Provide the (x, y) coordinate of the cell's center where the given text is located.  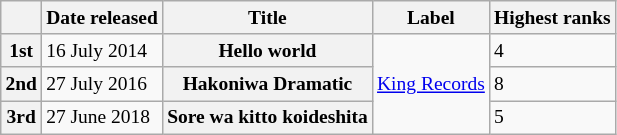
8 (552, 84)
Hakoniwa Dramatic (267, 84)
16 July 2014 (102, 50)
2nd (22, 84)
5 (552, 118)
Label (430, 18)
27 July 2016 (102, 84)
3rd (22, 118)
27 June 2018 (102, 118)
4 (552, 50)
King Records (430, 84)
Date released (102, 18)
Highest ranks (552, 18)
Hello world (267, 50)
Sore wa kitto koideshita (267, 118)
1st (22, 50)
Title (267, 18)
